Return (x, y) of the center of cell containing provided text 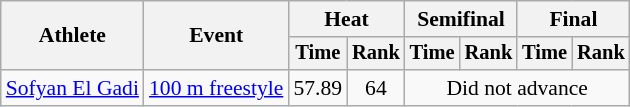
Sofyan El Gadi (72, 88)
Athlete (72, 36)
Did not advance (518, 88)
57.89 (318, 88)
Event (216, 36)
Semifinal (461, 19)
Final (573, 19)
Heat (346, 19)
100 m freestyle (216, 88)
64 (376, 88)
